Provide the [X, Y] coordinate of the cell's center where the given text is located.  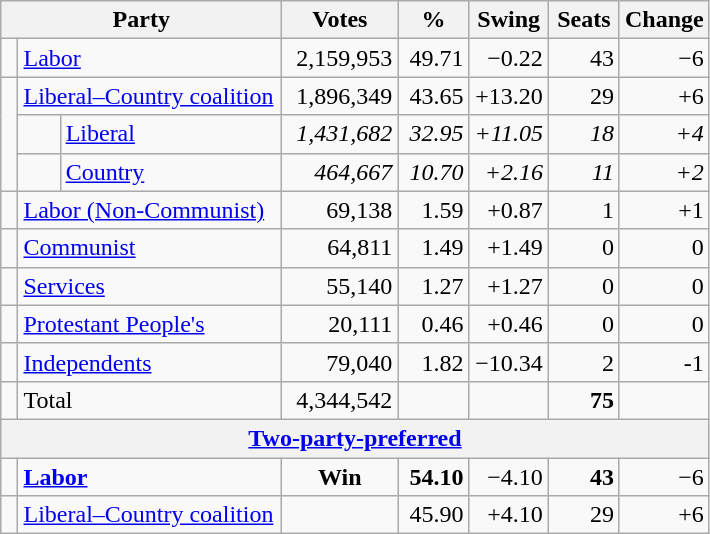
Independents [150, 362]
+0.87 [508, 210]
64,811 [340, 248]
10.70 [434, 172]
Labor (Non-Communist) [150, 210]
+2.16 [508, 172]
−10.34 [508, 362]
1,896,349 [340, 96]
Communist [150, 248]
2 [584, 362]
% [434, 20]
1,431,682 [340, 134]
Change [664, 20]
43.65 [434, 96]
Liberal [171, 134]
2,159,953 [340, 58]
+1.27 [508, 286]
Votes [340, 20]
Seats [584, 20]
Win [340, 477]
+1 [664, 210]
55,140 [340, 286]
−0.22 [508, 58]
Party [142, 20]
18 [584, 134]
+11.05 [508, 134]
-1 [664, 362]
75 [584, 400]
1.27 [434, 286]
0.46 [434, 324]
69,138 [340, 210]
Two-party-preferred [355, 438]
−4.10 [508, 477]
20,111 [340, 324]
1.82 [434, 362]
54.10 [434, 477]
+13.20 [508, 96]
1.59 [434, 210]
+4.10 [508, 515]
+1.49 [508, 248]
+0.46 [508, 324]
Services [150, 286]
4,344,542 [340, 400]
Swing [508, 20]
+4 [664, 134]
11 [584, 172]
49.71 [434, 58]
464,667 [340, 172]
+2 [664, 172]
45.90 [434, 515]
32.95 [434, 134]
Country [171, 172]
Total [150, 400]
Protestant People's [150, 324]
79,040 [340, 362]
1.49 [434, 248]
1 [584, 210]
